Capture the cell that displays the provided text and extract its (X, Y) central coordinate. 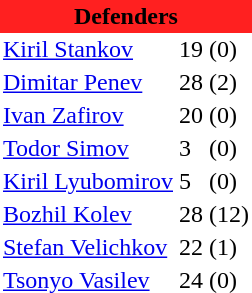
Ivan Zafirov (88, 116)
(12) (229, 214)
Bozhil Kolev (88, 214)
19 (191, 50)
Defenders (126, 16)
20 (191, 116)
5 (191, 182)
(2) (229, 82)
Kiril Lyubomirov (88, 182)
22 (191, 248)
Stefan Velichkov (88, 248)
Todor Simov (88, 148)
Dimitar Penev (88, 82)
3 (191, 148)
Kiril Stankov (88, 50)
(1) (229, 248)
